Provide the [x, y] coordinate of the cell's center where the given text is located.  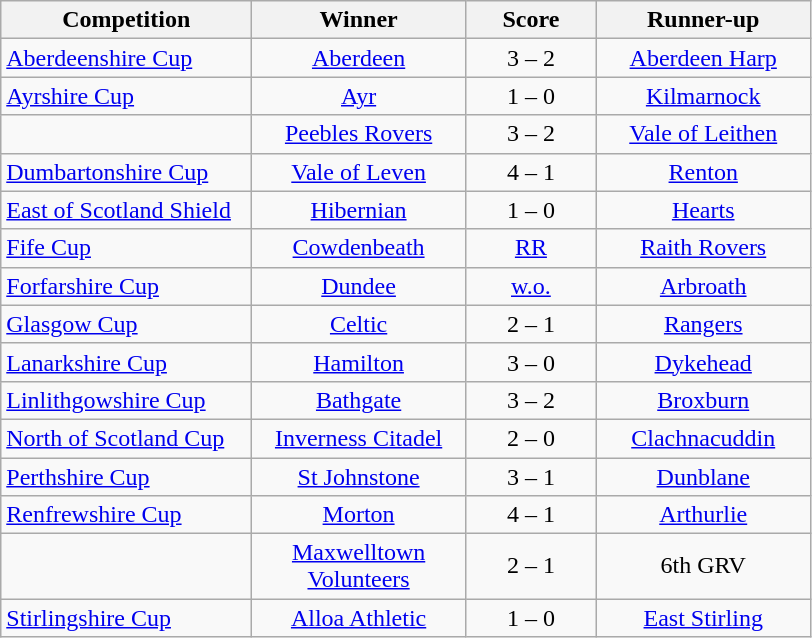
Broxburn [703, 400]
Vale of Leven [359, 172]
Kilmarnock [703, 96]
Score [530, 20]
Rangers [703, 324]
Runner-up [703, 20]
3 – 1 [530, 477]
Glasgow Cup [126, 324]
6th GRV [703, 566]
Arbroath [703, 286]
w.o. [530, 286]
Hearts [703, 210]
Arthurlie [703, 515]
Competition [126, 20]
Alloa Athletic [359, 618]
Linlithgowshire Cup [126, 400]
Fife Cup [126, 248]
Dumbartonshire Cup [126, 172]
Lanarkshire Cup [126, 362]
Hibernian [359, 210]
St Johnstone [359, 477]
Renfrewshire Cup [126, 515]
Dunblane [703, 477]
Peebles Rovers [359, 134]
Aberdeen Harp [703, 58]
East of Scotland Shield [126, 210]
Bathgate [359, 400]
Winner [359, 20]
Morton [359, 515]
2 – 0 [530, 438]
Ayr [359, 96]
Maxwelltown Volunteers [359, 566]
Forfarshire Cup [126, 286]
Renton [703, 172]
Stirlingshire Cup [126, 618]
East Stirling [703, 618]
Aberdeen [359, 58]
Dykehead [703, 362]
Clachnacuddin [703, 438]
Inverness Citadel [359, 438]
Aberdeenshire Cup [126, 58]
Vale of Leithen [703, 134]
Cowdenbeath [359, 248]
Ayrshire Cup [126, 96]
Raith Rovers [703, 248]
Dundee [359, 286]
RR [530, 248]
Celtic [359, 324]
Hamilton [359, 362]
3 – 0 [530, 362]
Perthshire Cup [126, 477]
North of Scotland Cup [126, 438]
